Determine the (x, y) coordinate at the center of the cell enclosing the given text.  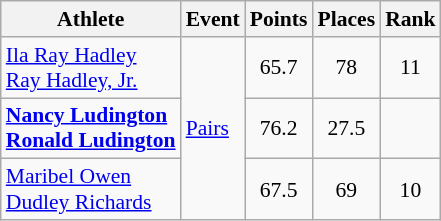
Rank (410, 19)
65.7 (279, 68)
Nancy LudingtonRonald Ludington (91, 128)
27.5 (346, 128)
76.2 (279, 128)
69 (346, 190)
Ila Ray HadleyRay Hadley, Jr. (91, 68)
11 (410, 68)
10 (410, 190)
Athlete (91, 19)
Pairs (213, 128)
Places (346, 19)
78 (346, 68)
Event (213, 19)
Maribel OwenDudley Richards (91, 190)
Points (279, 19)
67.5 (279, 190)
